Search for the cell housing the specified text and yield its [X, Y] center coordinate. 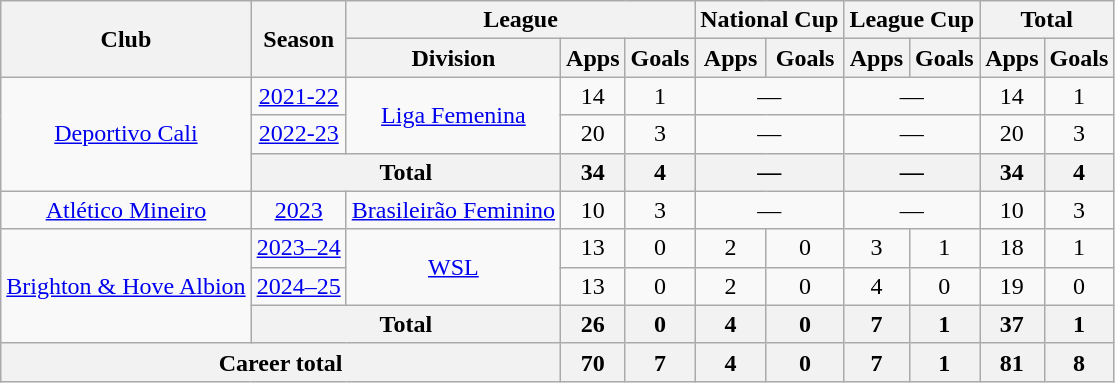
37 [1012, 324]
81 [1012, 362]
Brighton & Hove Albion [126, 286]
8 [1079, 362]
Club [126, 39]
Brasileirão Feminino [453, 210]
2023–24 [298, 248]
Atlético Mineiro [126, 210]
National Cup [770, 20]
2022-23 [298, 134]
2024–25 [298, 286]
Season [298, 39]
70 [593, 362]
Career total [281, 362]
19 [1012, 286]
26 [593, 324]
2023 [298, 210]
WSL [453, 267]
League [520, 20]
Deportivo Cali [126, 134]
League Cup [912, 20]
Division [453, 58]
18 [1012, 248]
Liga Femenina [453, 115]
2021-22 [298, 96]
